Output the [x, y] coordinate of the center of the cell containing the given text.  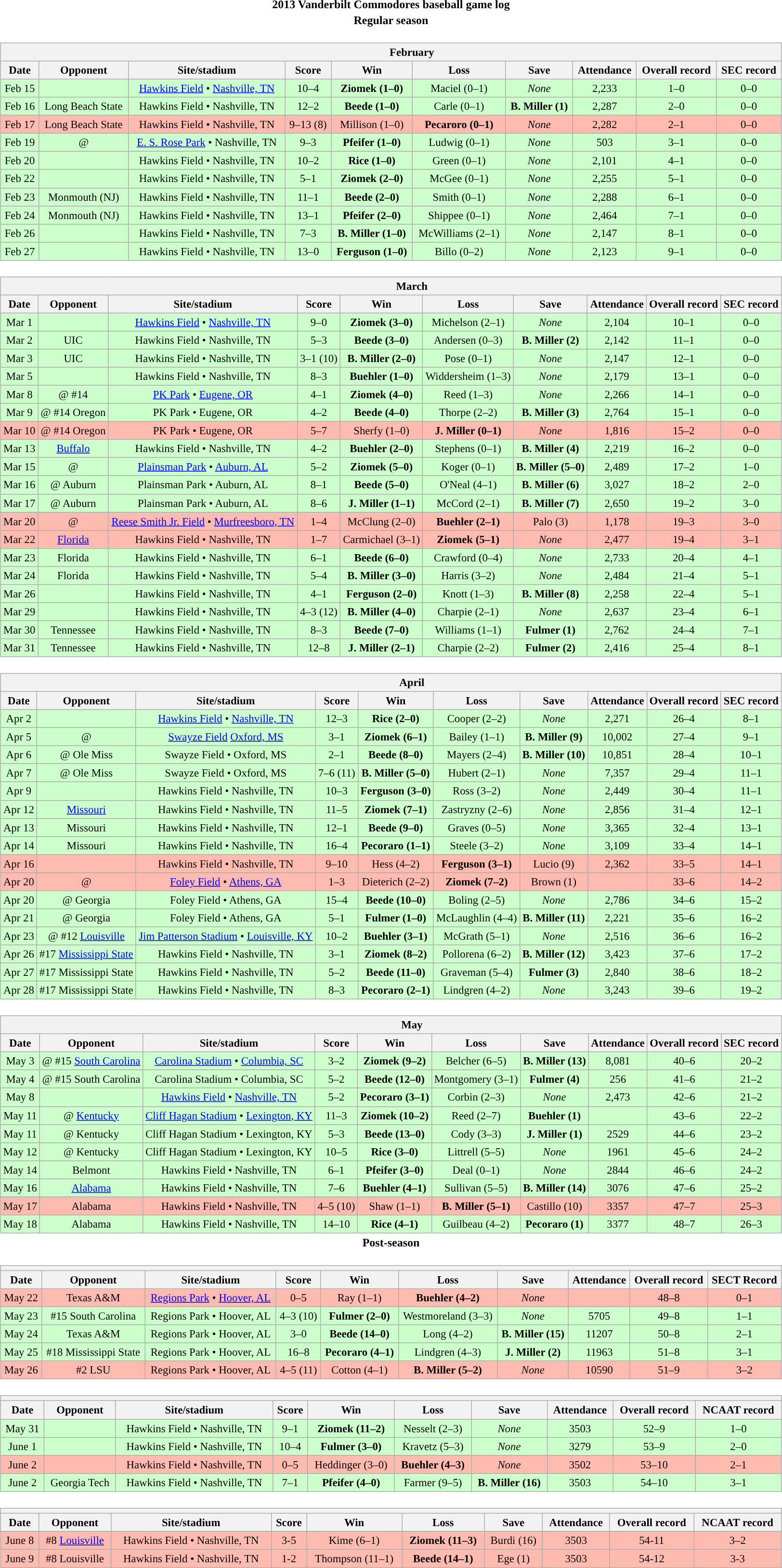
11–5 [337, 809]
May 3 [20, 1061]
Apr 26 [18, 954]
Apr 21 [18, 918]
3279 [580, 1446]
May 14 [20, 1170]
Buffalo [73, 449]
11–3 [336, 1115]
54-11 [652, 1541]
2,288 [605, 197]
Mar 15 [19, 467]
Ray (1–1) [359, 1298]
Pecoraro (2–1) [396, 990]
2,856 [617, 809]
Buehler (4–2) [448, 1298]
Harris (3–2) [468, 575]
52–9 [654, 1428]
B. Miller (4–0) [381, 612]
5–7 [319, 431]
35–6 [684, 918]
1–1 [744, 1316]
9–3 [308, 143]
Ziomek (7–1) [396, 809]
Beede (14–0) [359, 1334]
Ross (3–2) [477, 791]
O'Neal (4–1) [468, 485]
3357 [618, 1206]
41–6 [684, 1079]
Ziomek (2–0) [372, 179]
2,233 [605, 88]
2,219 [617, 449]
Apr 12 [18, 809]
Charpie (2–1) [468, 612]
256 [618, 1079]
Belcher (6–5) [476, 1061]
B. Miller (1–0) [372, 233]
Ege (1) [513, 1558]
8–6 [319, 503]
2,516 [617, 936]
Pollorena (6–2) [477, 954]
March [391, 286]
53–10 [654, 1464]
2,473 [618, 1097]
Pfeifer (1–0) [372, 143]
B. Miller (14) [555, 1188]
May 25 [21, 1352]
3502 [580, 1464]
Ziomek (9–2) [395, 1061]
Montgomery (3–1) [476, 1079]
May 17 [20, 1206]
Crawford (0–4) [468, 557]
26–3 [751, 1224]
3,027 [617, 485]
2,764 [617, 413]
McGee (0–1) [459, 179]
Ludwig (0–1) [459, 143]
Feb 17 [19, 125]
Feb 27 [19, 251]
Apr 16 [18, 864]
Rice (3–0) [395, 1152]
25–4 [684, 648]
Carle (0–1) [459, 106]
#18 Mississippi State [93, 1352]
1–7 [319, 539]
14–10 [336, 1224]
Pecoraro (1–1) [396, 845]
Stephens (0–1) [468, 449]
7–3 [308, 233]
12–2 [308, 106]
2,484 [617, 575]
Mar 23 [19, 557]
5705 [600, 1316]
Guilbeau (4–2) [476, 1224]
Shippee (0–1) [459, 215]
Rice (1–0) [372, 161]
Apr 28 [18, 990]
14–2 [751, 881]
Maciel (0–1) [459, 88]
Pecoraro (1) [555, 1224]
Sullivan (5–5) [476, 1188]
E. S. Rose Park • Nashville, TN [207, 143]
Ziomek (7–2) [477, 881]
Long (4–2) [448, 1334]
B. Miller (1) [539, 106]
B. Miller (6) [550, 485]
1961 [618, 1152]
2529 [618, 1134]
Ziomek (6–1) [396, 737]
48–8 [668, 1298]
Lindgren (4–2) [477, 990]
Thompson (11–1) [354, 1558]
9–10 [337, 864]
Littrell (5–5) [476, 1152]
Cotton (4–1) [359, 1370]
2,104 [617, 322]
Palo (3) [550, 521]
Beede (11–0) [396, 972]
May 23 [21, 1316]
Widdersheim (1–3) [468, 376]
Thorpe (2–2) [468, 413]
38–6 [684, 972]
3-3 [738, 1558]
B. Miller (13) [555, 1061]
2,266 [617, 394]
Ferguson (2–0) [381, 594]
McClung (2–0) [381, 521]
Beede (4–0) [381, 413]
B. Miller (16) [509, 1482]
May 22 [21, 1298]
2,258 [617, 594]
3076 [618, 1188]
2,142 [617, 340]
Kravetz (5–3) [432, 1446]
54–10 [654, 1482]
45–6 [684, 1152]
Buehler (2–0) [381, 449]
SECT Record [744, 1280]
Beede (1–0) [372, 106]
Williams (1–1) [468, 630]
31–4 [684, 809]
20–2 [751, 1061]
Jim Patterson Stadium • Louisville, KY [225, 936]
Smith (0–1) [459, 197]
2,637 [617, 612]
2,101 [605, 161]
39–6 [684, 990]
Castillo (10) [555, 1206]
B. Miller (2–0) [381, 358]
37–6 [684, 954]
20–4 [684, 557]
1–3 [337, 881]
9–0 [319, 322]
Mar 8 [19, 394]
11207 [600, 1334]
10,002 [617, 737]
Swayze Field Oxford, MS [225, 737]
Cody (3–3) [476, 1134]
Ziomek (4–0) [381, 394]
Pfeifer (3–0) [395, 1170]
9–13 (8) [308, 125]
53–9 [654, 1446]
0–1 [744, 1298]
10–5 [336, 1152]
Millison (1–0) [372, 125]
Kime (6–1) [354, 1541]
Koger (0–1) [468, 467]
#2 LSU [93, 1370]
2,762 [617, 630]
36–6 [684, 936]
28–4 [684, 755]
Pfeifer (2–0) [372, 215]
Apr 13 [18, 828]
1,178 [617, 521]
Feb 23 [19, 197]
Fulmer (3) [554, 972]
Beede (3–0) [381, 340]
Apr 2 [18, 719]
Ziomek (11–3) [443, 1541]
Pecoraro (3–1) [395, 1097]
25–2 [751, 1188]
1-2 [289, 1558]
4–5 (11) [299, 1370]
3,109 [617, 845]
8,081 [618, 1061]
2,179 [617, 376]
Mar 9 [19, 413]
22–2 [751, 1115]
16–4 [337, 845]
J. Miller (0–1) [468, 431]
Feb 15 [19, 88]
Mar 10 [19, 431]
Beede (8–0) [396, 755]
May 18 [20, 1224]
54-12 [652, 1558]
Bailey (1–1) [477, 737]
Apr 14 [18, 845]
1–4 [319, 521]
Mayers (2–4) [477, 755]
Pose (0–1) [468, 358]
27–4 [684, 737]
Pecoraro (4–1) [359, 1352]
Beede (14–1) [443, 1558]
Beede (5–0) [381, 485]
2,489 [617, 467]
B. Miller (9) [554, 737]
Sherfy (1–0) [381, 431]
2,271 [617, 719]
Ziomek (11–2) [352, 1428]
Boling (2–5) [477, 900]
32–4 [684, 828]
15–4 [337, 900]
Feb 16 [19, 106]
Ferguson (3–1) [477, 864]
Graves (0–5) [477, 828]
Beede (10–0) [396, 900]
Mar 20 [19, 521]
Lucio (9) [554, 864]
Beede (13–0) [395, 1134]
47–6 [684, 1188]
May 16 [20, 1188]
2,449 [617, 791]
21–4 [684, 575]
B. Miller (3–0) [381, 575]
Mar 5 [19, 376]
Green (0–1) [459, 161]
Buehler (1–0) [381, 376]
Heddinger (3–0) [352, 1464]
503 [605, 143]
Beede (9–0) [396, 828]
Feb 26 [19, 233]
2,123 [605, 251]
Buehler (3–1) [396, 936]
Knott (1–3) [468, 594]
Farmer (9–5) [432, 1482]
2,362 [617, 864]
Hess (4–2) [396, 864]
12–8 [319, 648]
40–6 [684, 1061]
Ferguson (1–0) [372, 251]
Buehler (4–1) [395, 1188]
Corbin (2–3) [476, 1097]
June 9 [19, 1558]
30–4 [684, 791]
Burdi (16) [513, 1541]
3,365 [617, 828]
@ #14 [73, 394]
15–1 [684, 413]
B. Miller (15) [533, 1334]
Feb 24 [19, 215]
Mar 24 [19, 575]
Mar 22 [19, 539]
42–6 [684, 1097]
B. Miller (12) [554, 954]
46–6 [684, 1170]
Georgia Tech [80, 1482]
Ferguson (3–0) [396, 791]
44–6 [684, 1134]
Apr 27 [18, 972]
Buehler (4–3) [432, 1464]
May 26 [21, 1370]
3–1 (10) [319, 358]
Ziomek (3–0) [381, 322]
16–8 [299, 1352]
Ziomek (5–0) [381, 467]
Apr 5 [18, 737]
B. Miller (8) [550, 594]
Apr 9 [18, 791]
Beede (6–0) [381, 557]
33–6 [684, 881]
Michelson (2–1) [468, 322]
May 24 [21, 1334]
Zastryzny (2–6) [477, 809]
29–4 [684, 773]
Mar 17 [19, 503]
2,282 [605, 125]
47–7 [684, 1206]
Reed (1–3) [468, 394]
Mar 1 [19, 322]
10590 [600, 1370]
51–8 [668, 1352]
33–4 [684, 845]
Apr 7 [18, 773]
Feb 19 [19, 143]
February [391, 52]
Mar 29 [19, 612]
B. Miller (5–2) [448, 1370]
Fulmer (2) [550, 648]
May 31 [22, 1428]
19–3 [684, 521]
Brown (1) [554, 881]
Ziomek (5–1) [468, 539]
2,786 [617, 900]
50–8 [668, 1334]
Deal (0–1) [476, 1170]
Beede (7–0) [381, 630]
Steele (3–2) [477, 845]
J. Miller (1–1) [381, 503]
Ziomek (8–2) [396, 954]
Pecaroro (0–1) [459, 125]
25–3 [751, 1206]
Andersen (0–3) [468, 340]
2,840 [617, 972]
3,243 [617, 990]
Mar 16 [19, 485]
2,287 [605, 106]
48–7 [684, 1224]
2,650 [617, 503]
Fulmer (4) [555, 1079]
June 1 [22, 1446]
Westmoreland (3–3) [448, 1316]
Carmichael (3–1) [381, 539]
33–5 [684, 864]
B. Miller (5–1) [476, 1206]
Dieterich (2–2) [396, 881]
Apr 6 [18, 755]
April [391, 683]
Mar 2 [19, 340]
23–2 [751, 1134]
Pfeifer (4–0) [352, 1482]
B. Miller (7) [550, 503]
May 8 [20, 1097]
May 12 [20, 1152]
J. Miller (1) [555, 1134]
Rice (2–0) [396, 719]
19–4 [684, 539]
22–4 [684, 594]
2,464 [605, 215]
B. Miller (10) [554, 755]
2844 [618, 1170]
Shaw (1–1) [395, 1206]
Buehler (1) [555, 1115]
7,357 [617, 773]
Reese Smith Jr. Field • Murfreesboro, TN [203, 521]
Feb 22 [19, 179]
4–3 (12) [319, 612]
Fulmer (2–0) [359, 1316]
7–6 [336, 1188]
Mar 26 [19, 594]
Billo (0–2) [459, 251]
Mar 31 [19, 648]
2,416 [617, 648]
5–4 [319, 575]
Feb 20 [19, 161]
2,221 [617, 918]
3,423 [617, 954]
12–3 [337, 719]
24–4 [684, 630]
Fulmer (1–0) [396, 918]
Apr 23 [18, 936]
Beede (2–0) [372, 197]
2,477 [617, 539]
Mar 30 [19, 630]
13–0 [308, 251]
#15 South Carolina [93, 1316]
@ #12 Louisville [86, 936]
Ziomek (1–0) [372, 88]
Cooper (2–2) [477, 719]
Beede (12–0) [395, 1079]
May 4 [20, 1079]
June 8 [19, 1541]
Ziomek (10–2) [395, 1115]
J. Miller (2) [533, 1352]
B. Miller (3) [550, 413]
49–8 [668, 1316]
10–3 [337, 791]
2,733 [617, 557]
10,851 [617, 755]
51–9 [668, 1370]
J. Miller (2–1) [381, 648]
43–6 [684, 1115]
3377 [618, 1224]
B. Miller (11) [554, 918]
Lindgren (4–3) [448, 1352]
May [391, 1025]
McGrath (5–1) [477, 936]
Mar 3 [19, 358]
McLaughlin (4–4) [477, 918]
23–4 [684, 612]
Fulmer (1) [550, 630]
McCord (2–1) [468, 503]
Rice (4–1) [395, 1224]
Buehler (2–1) [468, 521]
Nesselt (2–3) [432, 1428]
Mar 13 [19, 449]
Hubert (2–1) [477, 773]
4–5 (10) [336, 1206]
McWilliams (2–1) [459, 233]
11963 [600, 1352]
Charpie (2–2) [468, 648]
Belmont [91, 1170]
B. Miller (4) [550, 449]
2,255 [605, 179]
Fulmer (3–0) [352, 1446]
4–3 (10) [299, 1316]
1,816 [617, 431]
34–6 [684, 900]
26–4 [684, 719]
Reed (2–7) [476, 1115]
B. Miller (2) [550, 340]
7–6 (11) [337, 773]
3-5 [289, 1541]
Graveman (5–4) [477, 972]
